Return the [x, y] coordinate for the center point of the cell that contains the specified text.  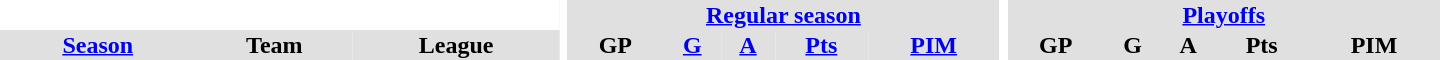
League [456, 45]
Regular season [783, 15]
Season [98, 45]
Playoffs [1224, 15]
Team [274, 45]
